Extract the [x, y] coordinate from the center of the cell holding the provided text.  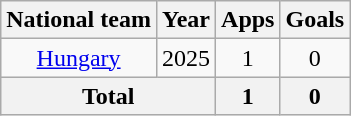
Apps [248, 20]
Year [186, 20]
National team [79, 20]
Hungary [79, 58]
Goals [315, 20]
2025 [186, 58]
Total [108, 96]
